Provide the [X, Y] coordinate of the cell's center where the given text is located.  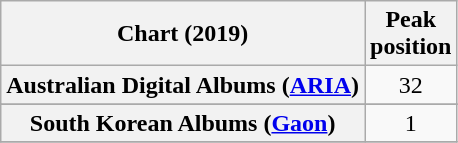
Australian Digital Albums (ARIA) [183, 85]
1 [411, 123]
Peakposition [411, 34]
South Korean Albums (Gaon) [183, 123]
Chart (2019) [183, 34]
32 [411, 85]
